Search for the cell housing the specified text and yield its (x, y) center coordinate. 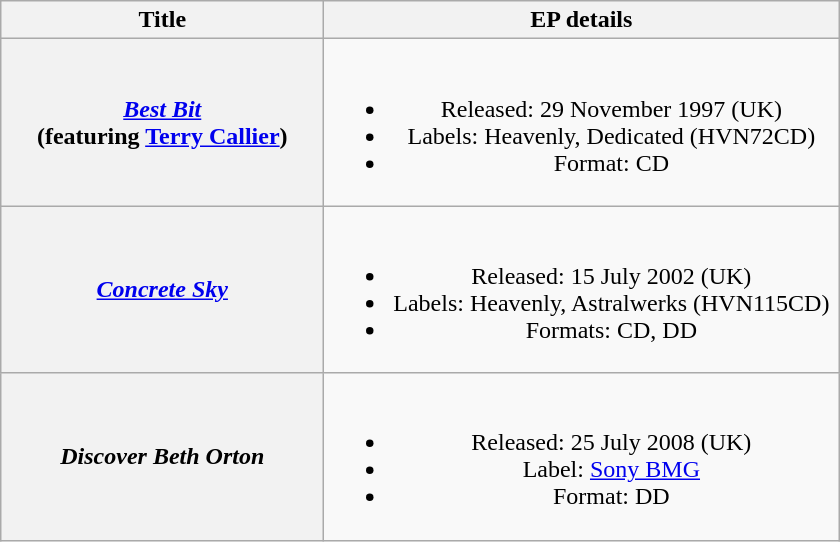
Concrete Sky (162, 290)
Best Bit(featuring Terry Callier) (162, 122)
Released: 15 July 2002 (UK)Labels: Heavenly, Astralwerks (HVN115CD)Formats: CD, DD (582, 290)
Released: 25 July 2008 (UK)Label: Sony BMGFormat: DD (582, 456)
Title (162, 20)
EP details (582, 20)
Discover Beth Orton (162, 456)
Released: 29 November 1997 (UK)Labels: Heavenly, Dedicated (HVN72CD)Format: CD (582, 122)
